Find where the given text appears and provide that cell's center as [X, Y] coordinate. 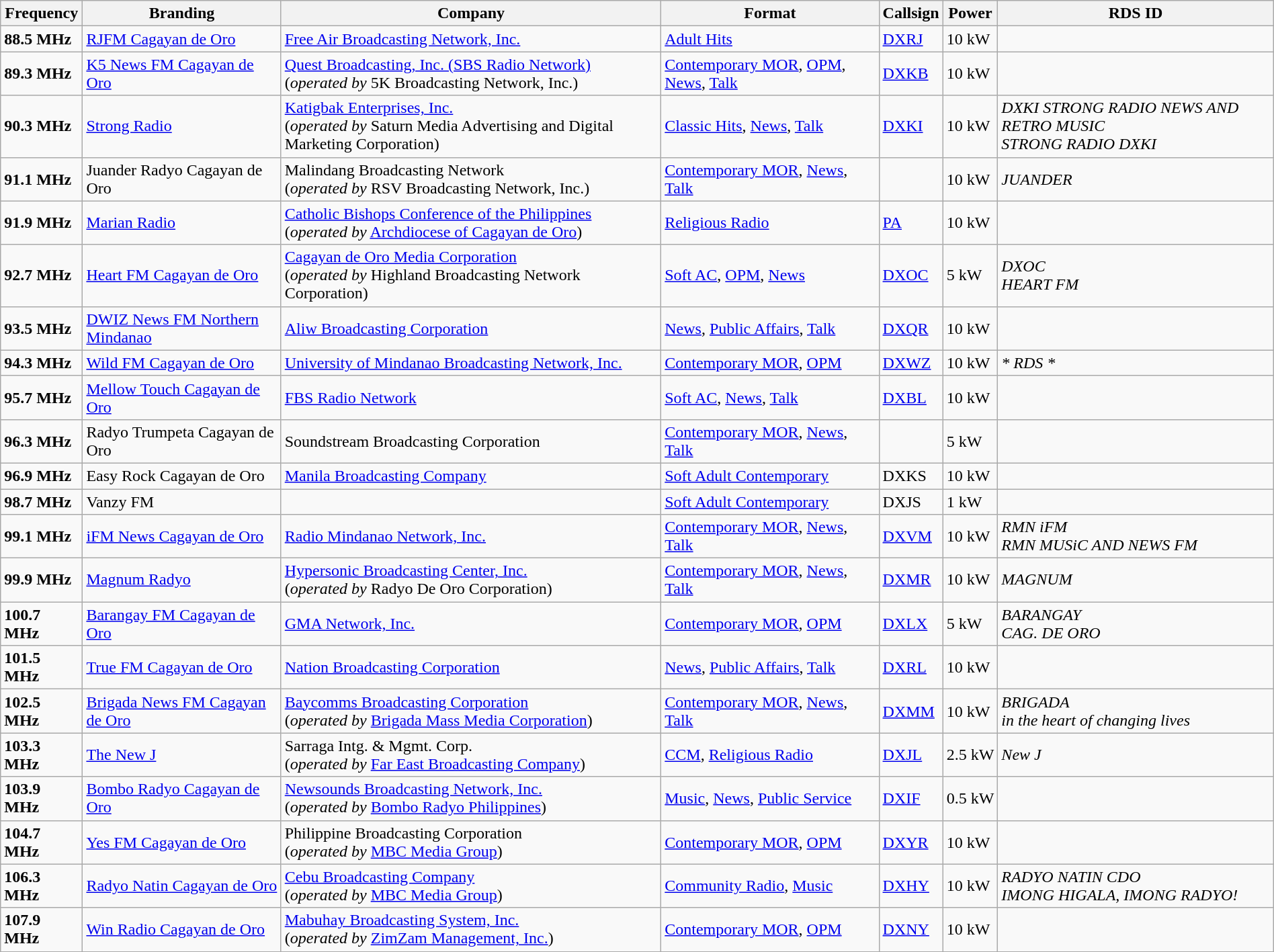
Adult Hits [770, 39]
91.1 MHz [42, 179]
BRIGADAin the heart of changing lives [1136, 711]
Baycomms Broadcasting Corporation(operated by Brigada Mass Media Corporation) [471, 711]
JUANDER [1136, 179]
Soft AC, News, Talk [770, 398]
FBS Radio Network [471, 398]
DWIZ News FM Northern Mindanao [181, 328]
iFM News Cagayan de Oro [181, 536]
92.7 MHz [42, 275]
DXMM [911, 711]
* RDS * [1136, 363]
88.5 MHz [42, 39]
DXBL [911, 398]
95.7 MHz [42, 398]
Community Radio, Music [770, 885]
DXRJ [911, 39]
Katigbak Enterprises, Inc.(operated by Saturn Media Advertising and Digital Marketing Corporation) [471, 126]
0.5 kW [970, 798]
Cagayan de Oro Media Corporation(operated by Highland Broadcasting Network Corporation) [471, 275]
103.9 MHz [42, 798]
Yes FM Cagayan de Oro [181, 842]
107.9 MHz [42, 930]
DXVM [911, 536]
RDS ID [1136, 13]
Sarraga Intg. & Mgmt. Corp.(operated by Far East Broadcasting Company) [471, 755]
Malindang Broadcasting Network(operated by RSV Broadcasting Network, Inc.) [471, 179]
DXJS [911, 502]
Free Air Broadcasting Network, Inc. [471, 39]
DXKS [911, 476]
94.3 MHz [42, 363]
Nation Broadcasting Corporation [471, 668]
Format [770, 13]
DXRL [911, 668]
Radyo Natin Cagayan de Oro [181, 885]
Barangay FM Cagayan de Oro [181, 623]
DXJL [911, 755]
True FM Cagayan de Oro [181, 668]
DXNY [911, 930]
DXYR [911, 842]
PA [911, 223]
Cebu Broadcasting Company(operated by MBC Media Group) [471, 885]
DXMR [911, 580]
University of Mindanao Broadcasting Network, Inc. [471, 363]
Mabuhay Broadcasting System, Inc.(operated by ZimZam Management, Inc.) [471, 930]
DXOCHEART FM [1136, 275]
BARANGAYCAG. DE ORO [1136, 623]
Radyo Trumpeta Cagayan de Oro [181, 441]
Callsign [911, 13]
Easy Rock Cagayan de Oro [181, 476]
Juander Radyo Cagayan de Oro [181, 179]
103.3 MHz [42, 755]
104.7 MHz [42, 842]
Mellow Touch Cagayan de Oro [181, 398]
DXQR [911, 328]
2.5 kW [970, 755]
1 kW [970, 502]
DXHY [911, 885]
GMA Network, Inc. [471, 623]
Soft AC, OPM, News [770, 275]
DXLX [911, 623]
102.5 MHz [42, 711]
Aliw Broadcasting Corporation [471, 328]
DXOC [911, 275]
106.3 MHz [42, 885]
The New J [181, 755]
New J [1136, 755]
Philippine Broadcasting Corporation(operated by MBC Media Group) [471, 842]
Religious Radio [770, 223]
90.3 MHz [42, 126]
99.1 MHz [42, 536]
Newsounds Broadcasting Network, Inc.(operated by Bombo Radyo Philippines) [471, 798]
99.9 MHz [42, 580]
91.9 MHz [42, 223]
Marian Radio [181, 223]
98.7 MHz [42, 502]
Heart FM Cagayan de Oro [181, 275]
Contemporary MOR, OPM, News, Talk [770, 74]
89.3 MHz [42, 74]
MAGNUM [1136, 580]
Company [471, 13]
Frequency [42, 13]
Win Radio Cagayan de Oro [181, 930]
Strong Radio [181, 126]
DXKI STRONG RADIO NEWS AND RETRO MUSICSTRONG RADIO DXKI [1136, 126]
DXIF [911, 798]
Quest Broadcasting, Inc. (SBS Radio Network)(operated by 5K Broadcasting Network, Inc.) [471, 74]
Wild FM Cagayan de Oro [181, 363]
Manila Broadcasting Company [471, 476]
96.9 MHz [42, 476]
Soundstream Broadcasting Corporation [471, 441]
Radio Mindanao Network, Inc. [471, 536]
Power [970, 13]
Brigada News FM Cagayan de Oro [181, 711]
DXWZ [911, 363]
96.3 MHz [42, 441]
RJFM Cagayan de Oro [181, 39]
100.7 MHz [42, 623]
Music, News, Public Service [770, 798]
Magnum Radyo [181, 580]
DXKB [911, 74]
K5 News FM Cagayan de Oro [181, 74]
Bombo Radyo Cagayan de Oro [181, 798]
Classic Hits, News, Talk [770, 126]
101.5 MHz [42, 668]
93.5 MHz [42, 328]
RADYO NATIN CDOIMONG HIGALA, IMONG RADYO! [1136, 885]
RMN iFMRMN MUSiC AND NEWS FM [1136, 536]
Branding [181, 13]
DXKI [911, 126]
Vanzy FM [181, 502]
Hypersonic Broadcasting Center, Inc.(operated by Radyo De Oro Corporation) [471, 580]
Catholic Bishops Conference of the Philippines(operated by Archdiocese of Cagayan de Oro) [471, 223]
CCM, Religious Radio [770, 755]
